Capture the cell that displays the provided text and extract its (x, y) central coordinate. 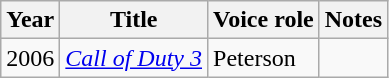
Year (30, 20)
Call of Duty 3 (134, 58)
2006 (30, 58)
Voice role (264, 20)
Notes (353, 20)
Title (134, 20)
Peterson (264, 58)
